Provide the (x, y) coordinate of the cell's center where the given text is located.  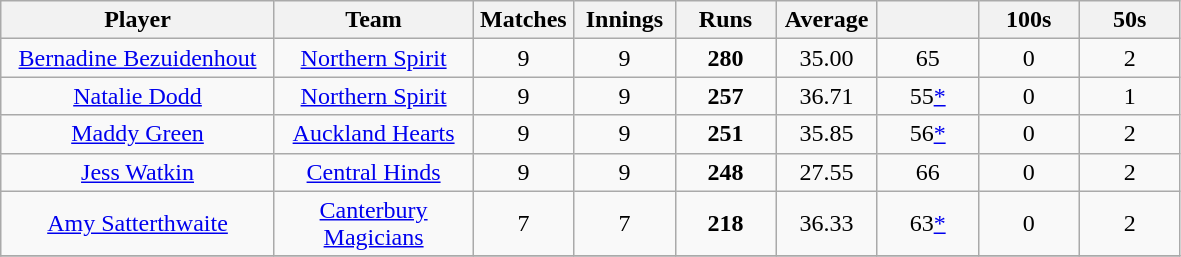
35.85 (826, 134)
65 (928, 58)
36.33 (826, 224)
Natalie Dodd (138, 96)
248 (726, 172)
Maddy Green (138, 134)
Runs (726, 20)
Amy Satterthwaite (138, 224)
257 (726, 96)
Matches (524, 20)
Canterbury Magicians (374, 224)
Team (374, 20)
218 (726, 224)
Auckland Hearts (374, 134)
56* (928, 134)
1 (1130, 96)
Average (826, 20)
36.71 (826, 96)
35.00 (826, 58)
Player (138, 20)
280 (726, 58)
100s (1028, 20)
27.55 (826, 172)
Bernadine Bezuidenhout (138, 58)
Jess Watkin (138, 172)
50s (1130, 20)
55* (928, 96)
Central Hinds (374, 172)
Innings (624, 20)
63* (928, 224)
251 (726, 134)
66 (928, 172)
